For the text-containing cell, return its midpoint in (X, Y) coordinate format. 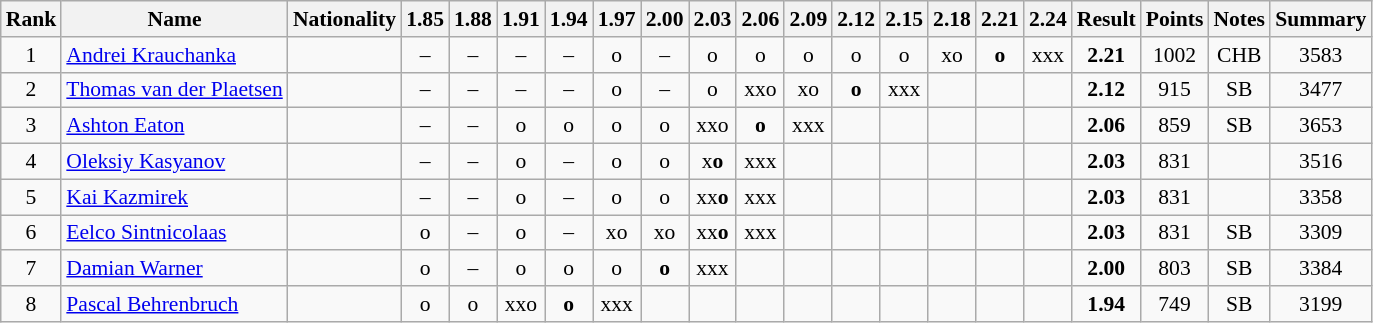
Name (174, 19)
1.88 (473, 19)
2.15 (904, 19)
3199 (1320, 304)
915 (1175, 90)
749 (1175, 304)
1.85 (425, 19)
2.24 (1048, 19)
Thomas van der Plaetsen (174, 90)
8 (32, 304)
Notes (1239, 19)
Andrei Krauchanka (174, 55)
803 (1175, 269)
1 (32, 55)
1.97 (617, 19)
Ashton Eaton (174, 126)
3 (32, 126)
2.09 (808, 19)
Pascal Behrenbruch (174, 304)
859 (1175, 126)
3309 (1320, 233)
1.91 (521, 19)
Result (1106, 19)
3477 (1320, 90)
3583 (1320, 55)
5 (32, 197)
3358 (1320, 197)
3653 (1320, 126)
Eelco Sintnicolaas (174, 233)
4 (32, 162)
Damian Warner (174, 269)
1002 (1175, 55)
Points (1175, 19)
2.18 (952, 19)
7 (32, 269)
Oleksiy Kasyanov (174, 162)
Kai Kazmirek (174, 197)
CHB (1239, 55)
Nationality (344, 19)
3516 (1320, 162)
6 (32, 233)
3384 (1320, 269)
2 (32, 90)
Rank (32, 19)
Summary (1320, 19)
